Identify which cell holds the provided text, then report its [x, y] central coordinate. 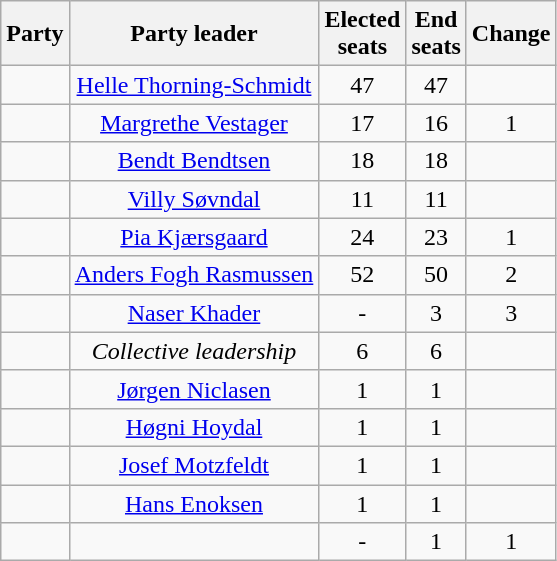
Party [35, 34]
24 [362, 237]
Jørgen Niclasen [194, 389]
Josef Motzfeldt [194, 465]
16 [436, 123]
Hans Enoksen [194, 503]
2 [511, 275]
Margrethe Vestager [194, 123]
Party leader [194, 34]
Change [511, 34]
Høgni Hoydal [194, 427]
Anders Fogh Rasmussen [194, 275]
Naser Khader [194, 313]
Electedseats [362, 34]
Helle Thorning-Schmidt [194, 85]
Pia Kjærsgaard [194, 237]
50 [436, 275]
23 [436, 237]
Bendt Bendtsen [194, 161]
Collective leadership [194, 351]
Villy Søvndal [194, 199]
Endseats [436, 34]
52 [362, 275]
17 [362, 123]
